Search for the cell housing the specified text and yield its [X, Y] center coordinate. 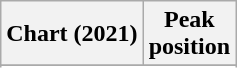
Chart (2021) [72, 34]
Peakposition [189, 34]
